Search for the cell housing the specified text and yield its [X, Y] center coordinate. 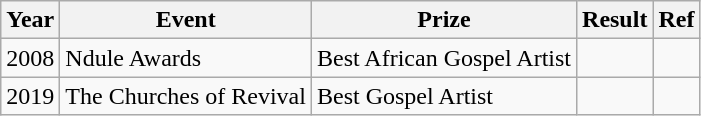
Result [615, 20]
Event [186, 20]
2019 [30, 96]
2008 [30, 58]
Ref [676, 20]
The Churches of Revival [186, 96]
Best Gospel Artist [444, 96]
Best African Gospel Artist [444, 58]
Prize [444, 20]
Ndule Awards [186, 58]
Year [30, 20]
